Scan for the cell matching the given text and deliver its [X, Y] coordinate at center. 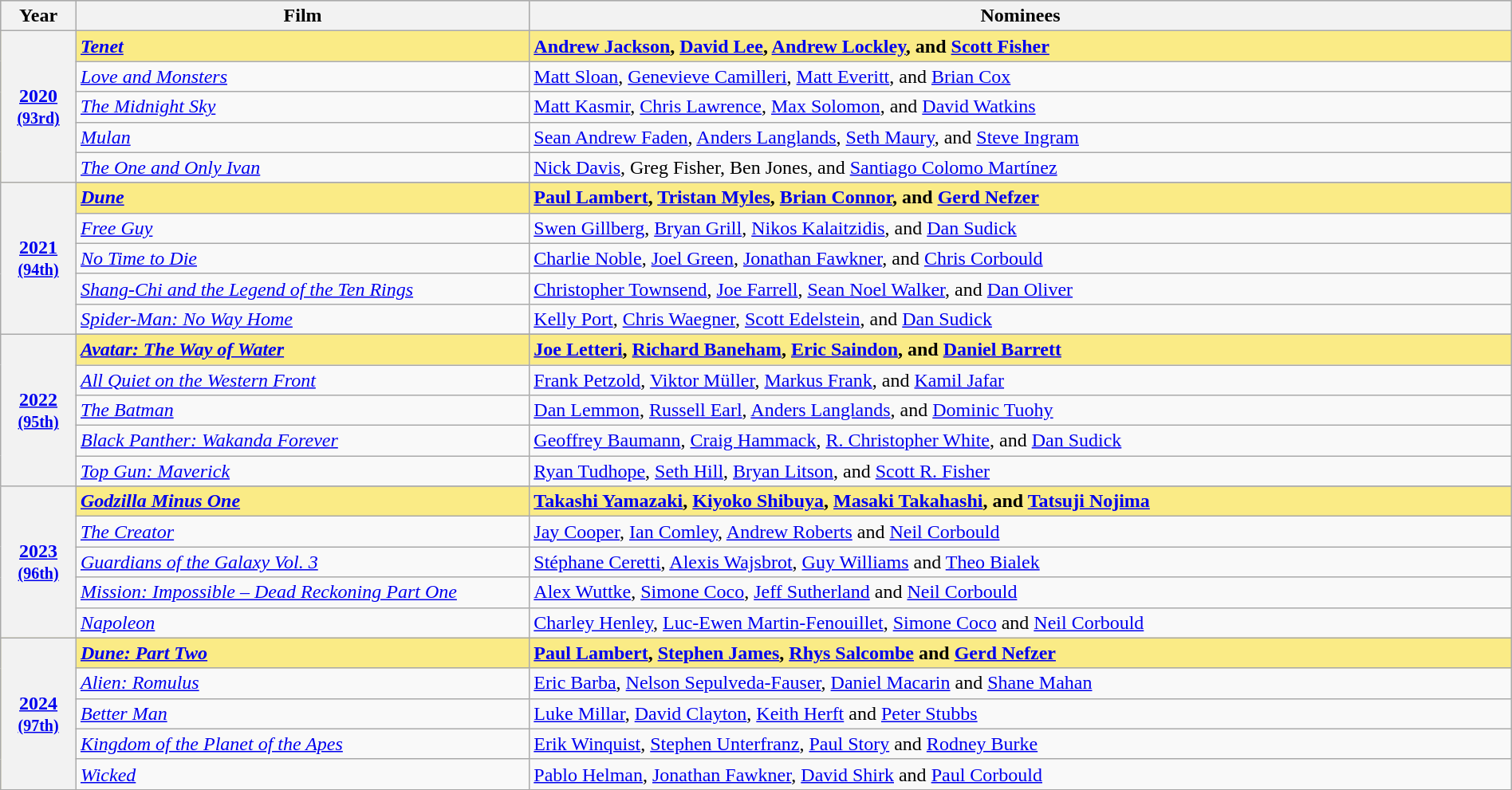
Guardians of the Galaxy Vol. 3 [302, 562]
2024(97th) [38, 713]
Kelly Port, Chris Waegner, Scott Edelstein, and Dan Sudick [1021, 319]
Dan Lemmon, Russell Earl, Anders Langlands, and Dominic Tuohy [1021, 411]
Frank Petzold, Viktor Müller, Markus Frank, and Kamil Jafar [1021, 380]
Dune [302, 198]
Better Man [302, 713]
Dune: Part Two [302, 653]
Tenet [302, 46]
Pablo Helman, Jonathan Fawkner, David Shirk and Paul Corbould [1021, 774]
Avatar: The Way of Water [302, 349]
Andrew Jackson, David Lee, Andrew Lockley, and Scott Fisher [1021, 46]
Joe Letteri, Richard Baneham, Eric Saindon, and Daniel Barrett [1021, 349]
Film [302, 16]
Sean Andrew Faden, Anders Langlands, Seth Maury, and Steve Ingram [1021, 137]
Geoffrey Baumann, Craig Hammack, R. Christopher White, and Dan Sudick [1021, 441]
Love and Monsters [302, 77]
All Quiet on the Western Front [302, 380]
No Time to Die [302, 258]
Swen Gillberg, Bryan Grill, Nikos Kalaitzidis, and Dan Sudick [1021, 228]
The Midnight Sky [302, 107]
The Creator [302, 532]
Year [38, 16]
Mulan [302, 137]
The Batman [302, 411]
2022(95th) [38, 410]
Stéphane Ceretti, Alexis Wajsbrot, Guy Williams and Theo Bialek [1021, 562]
Paul Lambert, Tristan Myles, Brian Connor, and Gerd Nefzer [1021, 198]
The One and Only Ivan [302, 167]
Erik Winquist, Stephen Unterfranz, Paul Story and Rodney Burke [1021, 744]
Top Gun: Maverick [302, 471]
Godzilla Minus One [302, 501]
2020(93rd) [38, 107]
Kingdom of the Planet of the Apes [302, 744]
Alien: Romulus [302, 683]
Jay Cooper, Ian Comley, Andrew Roberts and Neil Corbould [1021, 532]
2021(94th) [38, 258]
Matt Kasmir, Chris Lawrence, Max Solomon, and David Watkins [1021, 107]
Shang-Chi and the Legend of the Ten Rings [302, 289]
Charley Henley, Luc-Ewen Martin-Fenouillet, Simone Coco and Neil Corbould [1021, 623]
2023(96th) [38, 562]
Black Panther: Wakanda Forever [302, 441]
Takashi Yamazaki, Kiyoko Shibuya, Masaki Takahashi, and Tatsuji Nojima [1021, 501]
Luke Millar, David Clayton, Keith Herft and Peter Stubbs [1021, 713]
Charlie Noble, Joel Green, Jonathan Fawkner, and Chris Corbould [1021, 258]
Mission: Impossible – Dead Reckoning Part One [302, 592]
Wicked [302, 774]
Ryan Tudhope, Seth Hill, Bryan Litson, and Scott R. Fisher [1021, 471]
Nick Davis, Greg Fisher, Ben Jones, and Santiago Colomo Martínez [1021, 167]
Paul Lambert, Stephen James, Rhys Salcombe and Gerd Nefzer [1021, 653]
Matt Sloan, Genevieve Camilleri, Matt Everitt, and Brian Cox [1021, 77]
Nominees [1021, 16]
Free Guy [302, 228]
Eric Barba, Nelson Sepulveda-Fauser, Daniel Macarin and Shane Mahan [1021, 683]
Christopher Townsend, Joe Farrell, Sean Noel Walker, and Dan Oliver [1021, 289]
Alex Wuttke, Simone Coco, Jeff Sutherland and Neil Corbould [1021, 592]
Spider-Man: No Way Home [302, 319]
Napoleon [302, 623]
